Return the (x, y) coordinate for the center point of the cell that contains the specified text.  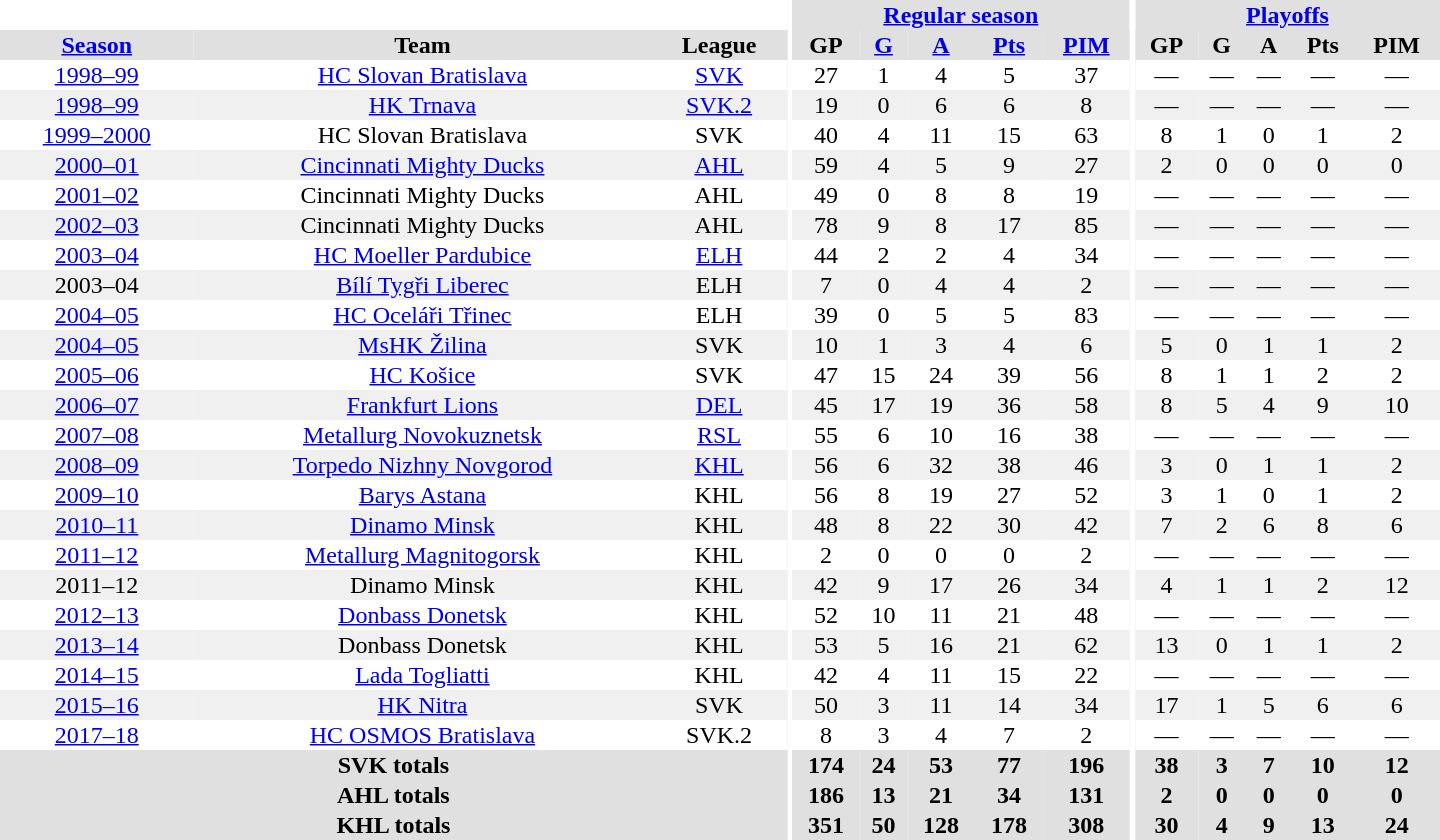
Metallurg Novokuznetsk (423, 435)
HC Oceláři Třinec (423, 315)
Playoffs (1288, 15)
2014–15 (97, 675)
2013–14 (97, 645)
62 (1086, 645)
Torpedo Nizhny Novgorod (423, 465)
78 (826, 225)
2002–03 (97, 225)
DEL (718, 405)
SVK totals (394, 765)
RSL (718, 435)
1999–2000 (97, 135)
2015–16 (97, 705)
HK Nitra (423, 705)
46 (1086, 465)
83 (1086, 315)
League (718, 45)
HK Trnava (423, 105)
55 (826, 435)
Regular season (961, 15)
2009–10 (97, 495)
36 (1009, 405)
MsHK Žilina (423, 345)
2001–02 (97, 195)
351 (826, 825)
44 (826, 255)
AHL totals (394, 795)
2005–06 (97, 375)
Frankfurt Lions (423, 405)
196 (1086, 765)
186 (826, 795)
32 (941, 465)
2010–11 (97, 525)
85 (1086, 225)
Bílí Tygři Liberec (423, 285)
45 (826, 405)
KHL totals (394, 825)
47 (826, 375)
37 (1086, 75)
77 (1009, 765)
59 (826, 165)
49 (826, 195)
174 (826, 765)
2007–08 (97, 435)
HC Moeller Pardubice (423, 255)
58 (1086, 405)
40 (826, 135)
63 (1086, 135)
Team (423, 45)
308 (1086, 825)
HC Košice (423, 375)
2000–01 (97, 165)
Barys Astana (423, 495)
Lada Togliatti (423, 675)
14 (1009, 705)
2012–13 (97, 615)
2017–18 (97, 735)
131 (1086, 795)
Metallurg Magnitogorsk (423, 555)
2006–07 (97, 405)
Season (97, 45)
HC OSMOS Bratislava (423, 735)
2008–09 (97, 465)
26 (1009, 585)
128 (941, 825)
178 (1009, 825)
